Find where the given text appears and provide that cell's center as (x, y) coordinate. 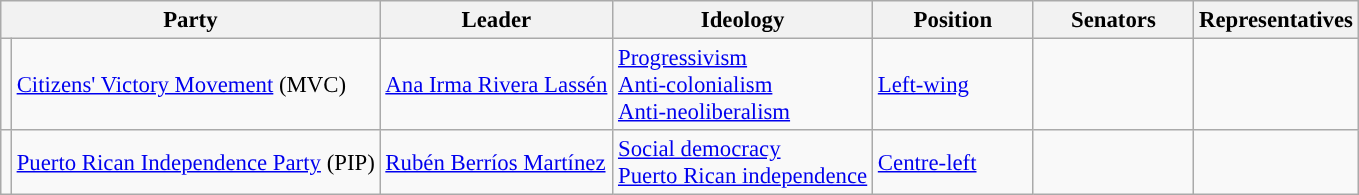
Representatives (1276, 20)
Centre-left (954, 162)
Rubén Berríos Martínez (496, 162)
Position (954, 20)
Social democracyPuerto Rican independence (743, 162)
Ideology (743, 20)
ProgressivismAnti-colonialismAnti-neoliberalism (743, 85)
Ana Irma Rivera Lassén (496, 85)
Puerto Rican Independence Party (PIP) (196, 162)
Left-wing (954, 85)
Citizens' Victory Movement (MVC) (196, 85)
Senators (1114, 20)
Leader (496, 20)
Party (190, 20)
